Output the (X, Y) coordinate of the center of the cell containing the given text.  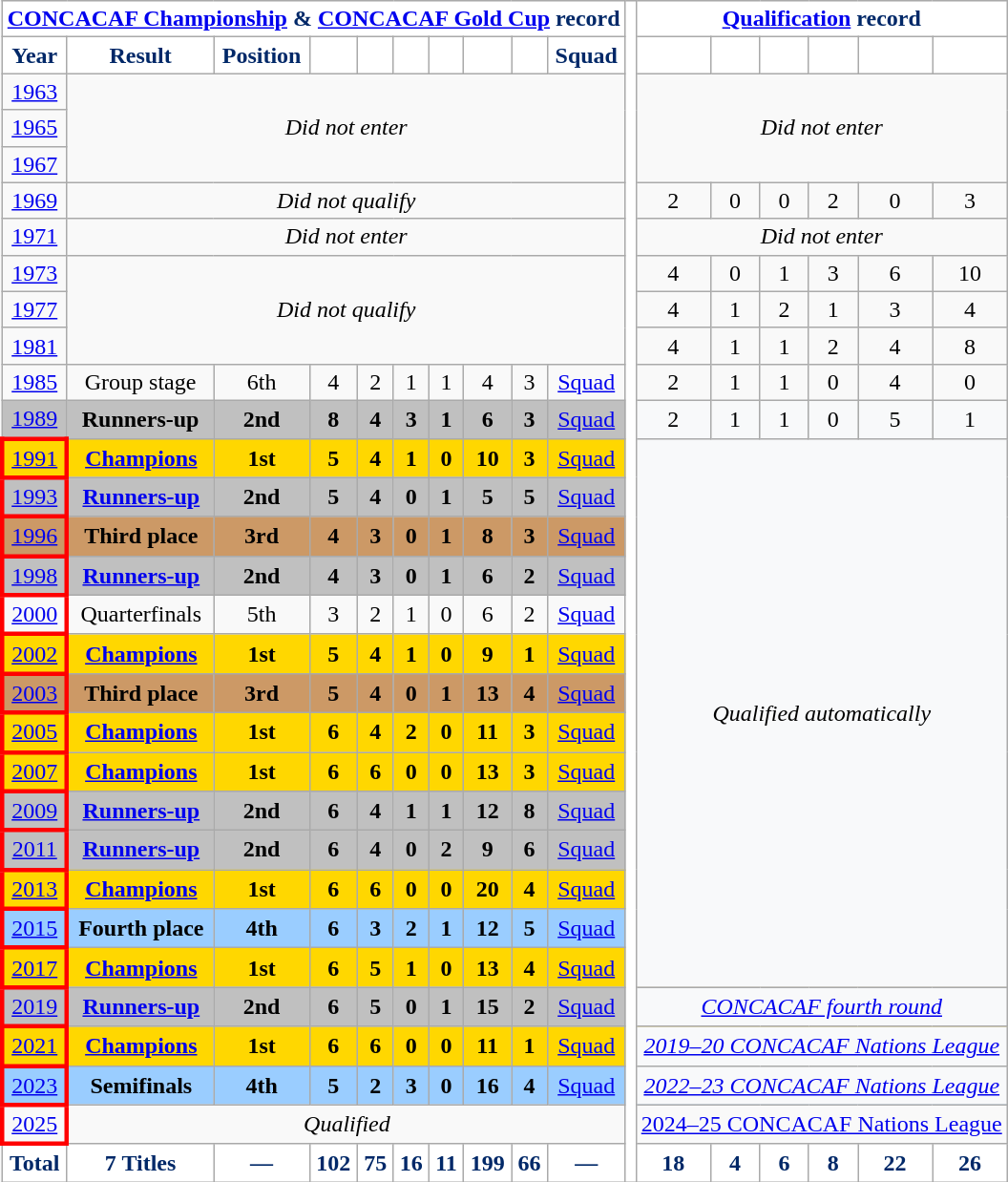
22 (894, 1163)
7 Titles (140, 1163)
Result (140, 55)
75 (376, 1163)
1996 (34, 537)
1981 (34, 346)
1973 (34, 273)
1989 (34, 419)
5th (262, 615)
2002 (34, 653)
Qualified (346, 1125)
2023 (34, 1085)
Fourth place (140, 928)
2025 (34, 1125)
2022–23 CONCACAF Nations League (821, 1085)
1998 (34, 575)
2000 (34, 615)
CONCACAF Championship & CONCACAF Gold Cup record (313, 19)
Quarterfinals (140, 615)
2015 (34, 928)
2005 (34, 731)
15 (488, 1006)
2003 (34, 693)
1967 (34, 164)
1985 (34, 382)
66 (529, 1163)
2017 (34, 968)
Semifinals (140, 1085)
102 (333, 1163)
1993 (34, 496)
1991 (34, 458)
Position (262, 55)
2011 (34, 850)
CONCACAF fourth round (821, 1006)
18 (673, 1163)
2009 (34, 812)
1977 (34, 309)
2019 (34, 1006)
2021 (34, 1046)
Qualified automatically (821, 712)
Qualification record (821, 19)
1965 (34, 128)
2007 (34, 771)
Total (34, 1163)
6th (262, 382)
Group stage (140, 382)
Year (34, 55)
20 (488, 890)
26 (970, 1163)
2019–20 CONCACAF Nations League (821, 1046)
1969 (34, 201)
1971 (34, 237)
199 (488, 1163)
2013 (34, 890)
1963 (34, 92)
2024–25 CONCACAF Nations League (821, 1125)
